Pinpoint the cell where the given text exists, returning its (x, y) midpoint coordinate. 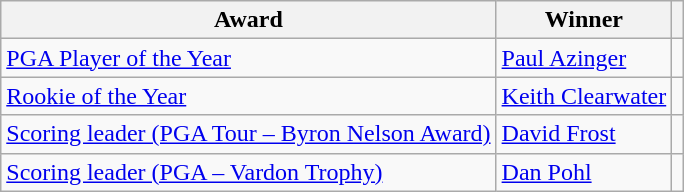
Award (248, 20)
PGA Player of the Year (248, 58)
Scoring leader (PGA Tour – Byron Nelson Award) (248, 134)
Rookie of the Year (248, 96)
Keith Clearwater (584, 96)
Paul Azinger (584, 58)
Scoring leader (PGA – Vardon Trophy) (248, 172)
Dan Pohl (584, 172)
Winner (584, 20)
David Frost (584, 134)
